Pinpoint the cell where the given text exists, returning its [x, y] midpoint coordinate. 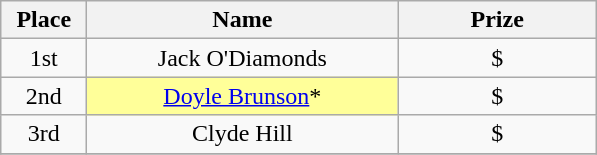
1st [44, 58]
Doyle Brunson* [242, 96]
3rd [44, 134]
Clyde Hill [242, 134]
Name [242, 20]
2nd [44, 96]
Place [44, 20]
Jack O'Diamonds [242, 58]
Prize [498, 20]
